Detect which cell encompasses the target text, then output its [x, y] center coordinate. 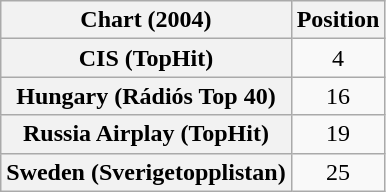
4 [338, 58]
Sweden (Sverigetopplistan) [146, 172]
Hungary (Rádiós Top 40) [146, 96]
16 [338, 96]
Chart (2004) [146, 20]
Position [338, 20]
25 [338, 172]
CIS (TopHit) [146, 58]
Russia Airplay (TopHit) [146, 134]
19 [338, 134]
